Determine the (x, y) coordinate at the center of the cell enclosing the given text.  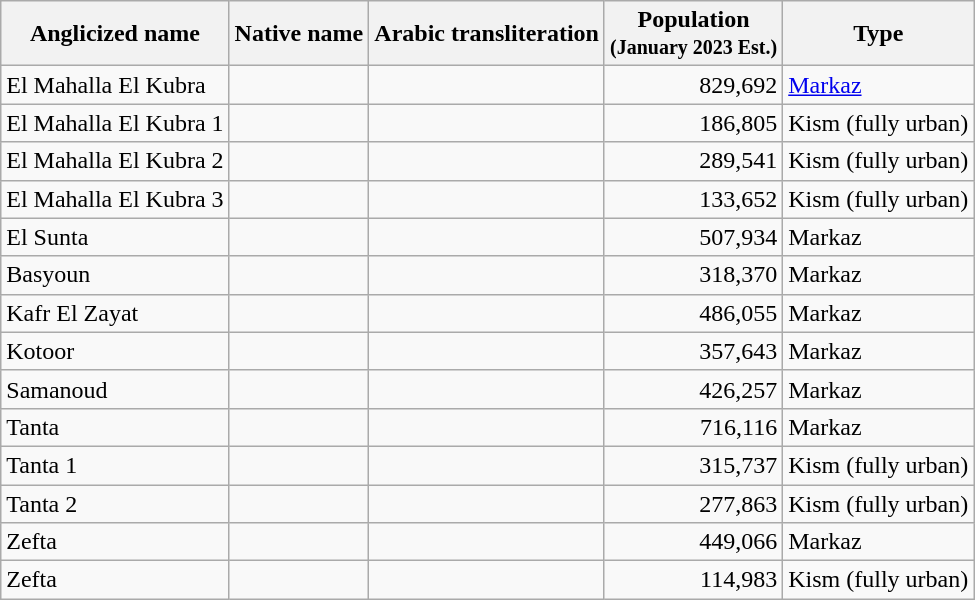
Population(January 2023 Est.) (693, 34)
829,692 (693, 85)
133,652 (693, 199)
Native name (299, 34)
716,116 (693, 427)
Tanta (115, 427)
277,863 (693, 503)
114,983 (693, 580)
318,370 (693, 275)
Samanoud (115, 389)
426,257 (693, 389)
Type (878, 34)
Kotoor (115, 351)
Arabic transliteration (487, 34)
El Mahalla El Kubra 1 (115, 123)
186,805 (693, 123)
Tanta 1 (115, 465)
449,066 (693, 542)
Anglicized name (115, 34)
289,541 (693, 161)
El Mahalla El Kubra 2 (115, 161)
315,737 (693, 465)
Tanta 2 (115, 503)
Basyoun (115, 275)
El Mahalla El Kubra (115, 85)
357,643 (693, 351)
486,055 (693, 313)
El Mahalla El Kubra 3 (115, 199)
El Sunta (115, 237)
Kafr El Zayat (115, 313)
507,934 (693, 237)
